Return the [X, Y] coordinate for the center point of the cell that contains the specified text.  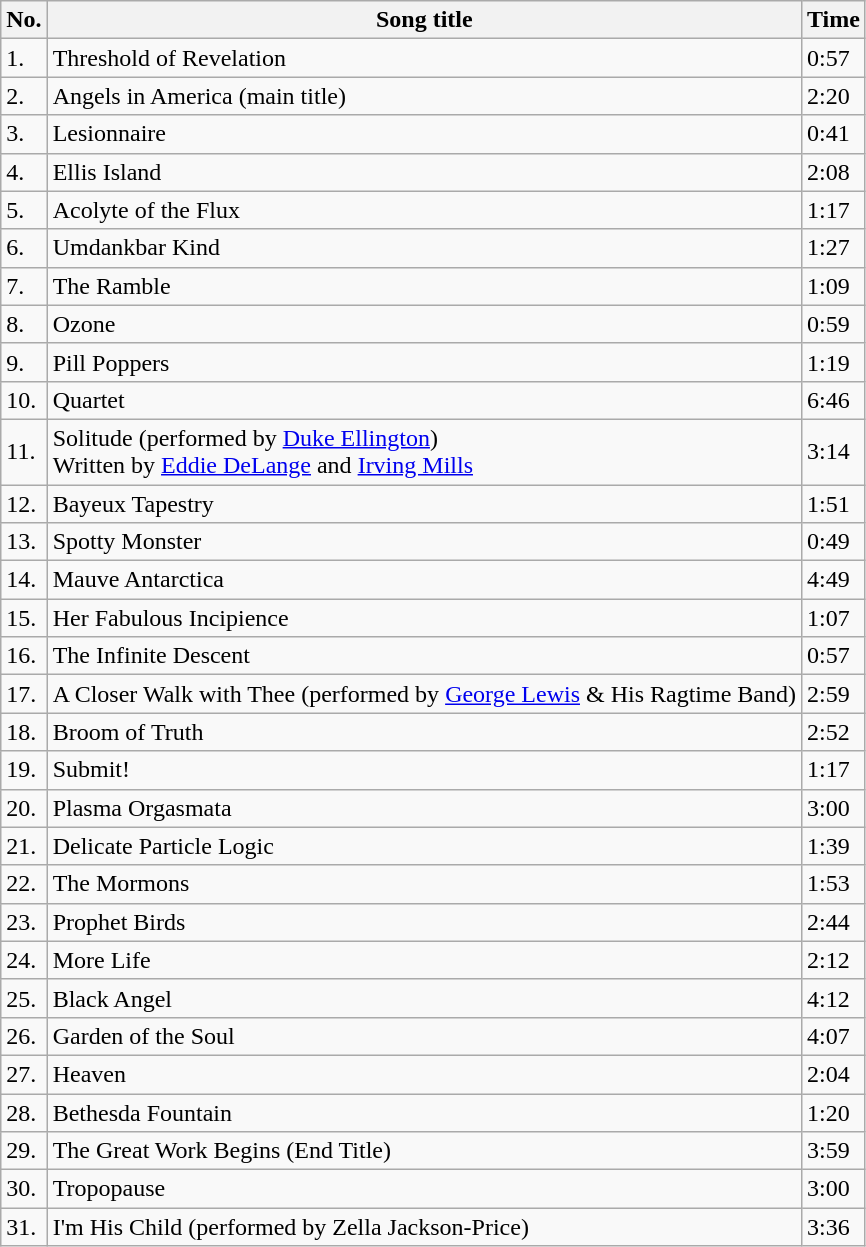
13. [24, 542]
4:12 [833, 998]
12. [24, 503]
3:36 [833, 1227]
2:04 [833, 1074]
A Closer Walk with Thee (performed by George Lewis & His Ragtime Band) [424, 694]
Acolyte of the Flux [424, 210]
Delicate Particle Logic [424, 846]
Plasma Orgasmata [424, 808]
9. [24, 362]
2. [24, 96]
1:51 [833, 503]
Quartet [424, 400]
31. [24, 1227]
Heaven [424, 1074]
No. [24, 20]
Ellis Island [424, 172]
4:07 [833, 1036]
6. [24, 248]
0:59 [833, 324]
25. [24, 998]
Angels in America (main title) [424, 96]
3. [24, 134]
14. [24, 580]
10. [24, 400]
11. [24, 452]
23. [24, 922]
20. [24, 808]
Lesionnaire [424, 134]
1:39 [833, 846]
1:27 [833, 248]
18. [24, 732]
Solitude (performed by Duke Ellington)Written by Eddie DeLange and Irving Mills [424, 452]
17. [24, 694]
2:44 [833, 922]
Threshold of Revelation [424, 58]
3:14 [833, 452]
The Infinite Descent [424, 656]
Ozone [424, 324]
Time [833, 20]
2:12 [833, 960]
Garden of the Soul [424, 1036]
1. [24, 58]
0:41 [833, 134]
8. [24, 324]
30. [24, 1189]
19. [24, 770]
2:20 [833, 96]
Mauve Antarctica [424, 580]
Bayeux Tapestry [424, 503]
I'm His Child (performed by Zella Jackson-Price) [424, 1227]
2:59 [833, 694]
21. [24, 846]
Umdankbar Kind [424, 248]
More Life [424, 960]
Prophet Birds [424, 922]
28. [24, 1113]
22. [24, 884]
2:52 [833, 732]
1:53 [833, 884]
Pill Poppers [424, 362]
The Ramble [424, 286]
Her Fabulous Incipience [424, 618]
4:49 [833, 580]
4. [24, 172]
Broom of Truth [424, 732]
The Mormons [424, 884]
Spotty Monster [424, 542]
Song title [424, 20]
Bethesda Fountain [424, 1113]
1:20 [833, 1113]
29. [24, 1151]
6:46 [833, 400]
7. [24, 286]
0:49 [833, 542]
2:08 [833, 172]
1:09 [833, 286]
15. [24, 618]
The Great Work Begins (End Title) [424, 1151]
Submit! [424, 770]
3:59 [833, 1151]
1:07 [833, 618]
1:19 [833, 362]
16. [24, 656]
Black Angel [424, 998]
24. [24, 960]
Tropopause [424, 1189]
26. [24, 1036]
5. [24, 210]
27. [24, 1074]
